Detect which cell encompasses the target text, then output its [X, Y] center coordinate. 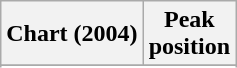
Peakposition [189, 34]
Chart (2004) [72, 34]
